For the text-containing cell, return its midpoint in (x, y) coordinate format. 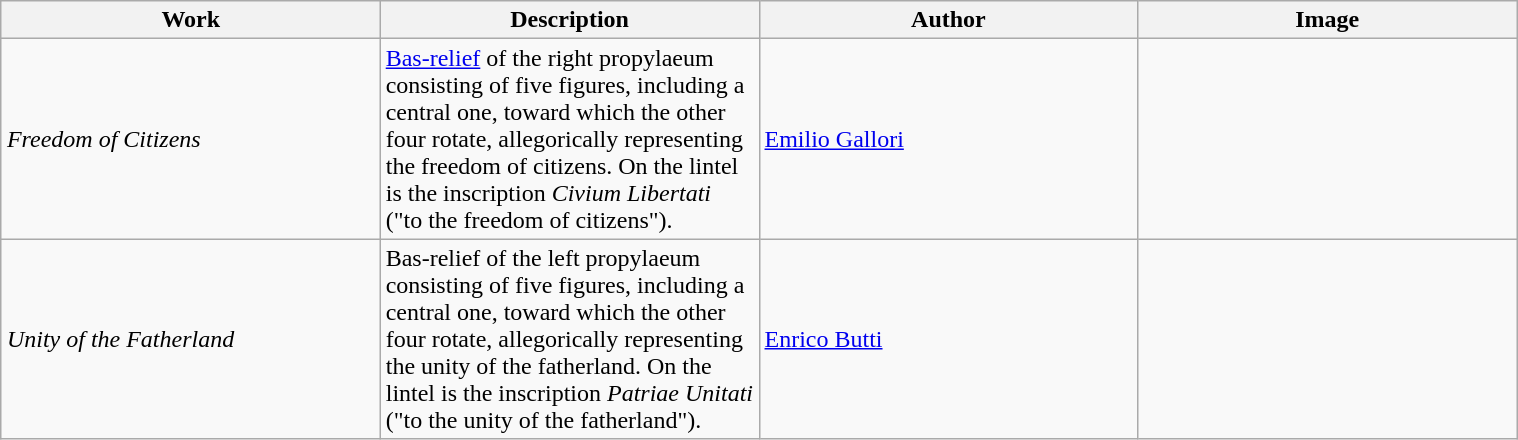
Emilio Gallori (948, 139)
Work (190, 20)
Image (1328, 20)
Freedom of Citizens (190, 139)
Unity of the Fatherland (190, 339)
Author (948, 20)
Enrico Butti (948, 339)
Description (570, 20)
